Provide the (X, Y) coordinate of the cell's center where the given text is located.  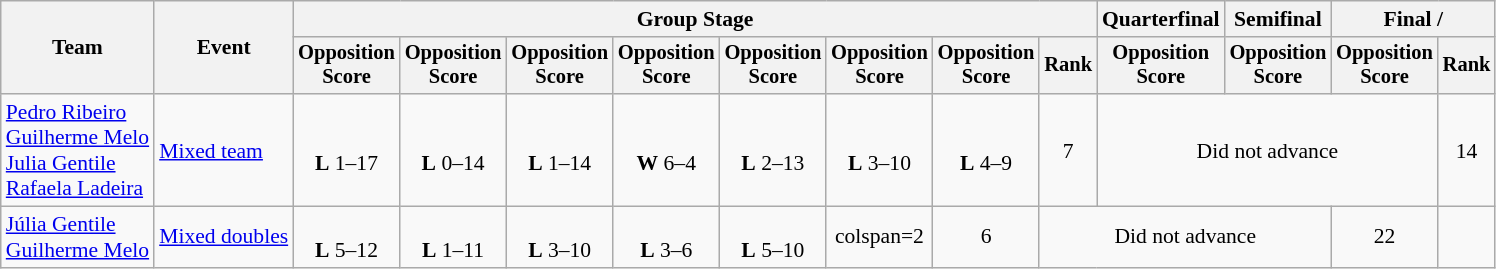
22 (1384, 238)
6 (986, 238)
L 2–13 (774, 150)
colspan=2 (880, 238)
Final / (1413, 19)
7 (1068, 150)
Semifinal (1278, 19)
Mixed doubles (224, 238)
Group Stage (695, 19)
Júlia GentileGuilherme Melo (78, 238)
14 (1467, 150)
L 5–10 (774, 238)
L 3–6 (666, 238)
Mixed team (224, 150)
Event (224, 48)
L 1–14 (560, 150)
W 6–4 (666, 150)
L 1–17 (346, 150)
L 4–9 (986, 150)
L 0–14 (454, 150)
Team (78, 48)
L 5–12 (346, 238)
Quarterfinal (1161, 19)
L 1–11 (454, 238)
Pedro RibeiroGuilherme MeloJulia GentileRafaela Ladeira (78, 150)
